Provide the (x, y) coordinate of the cell's center where the given text is located.  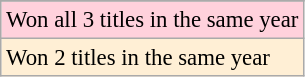
Won 2 titles in the same year (152, 58)
Won all 3 titles in the same year (152, 20)
